Identify which cell holds the provided text, then report its [x, y] central coordinate. 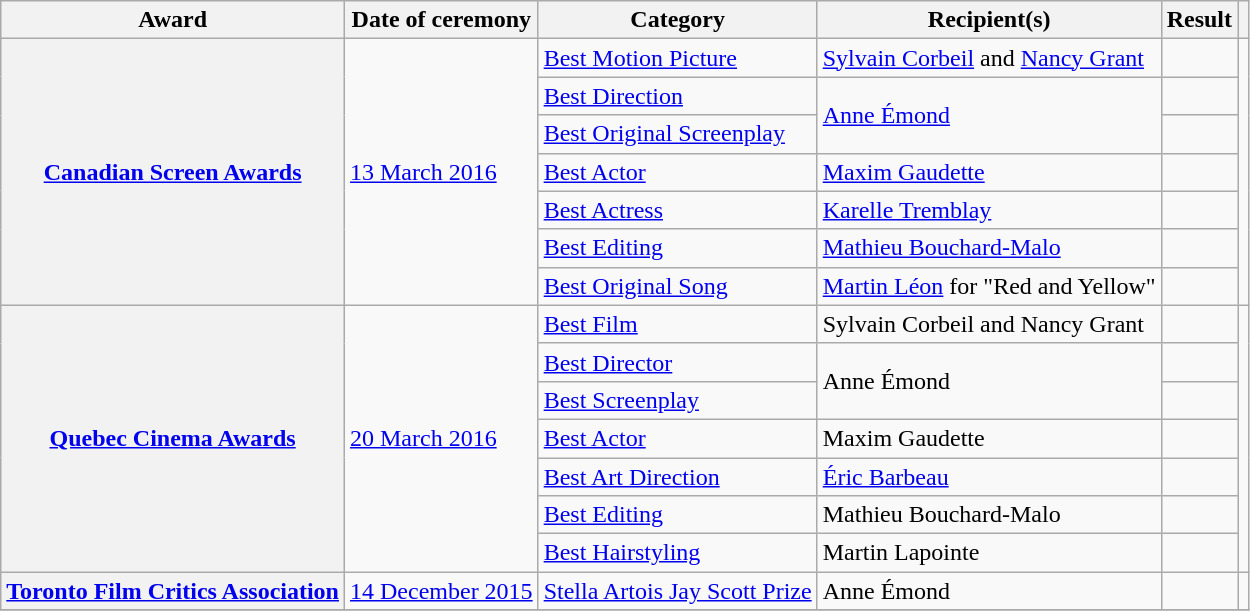
Best Direction [678, 96]
Toronto Film Critics Association [173, 591]
Date of ceremony [441, 20]
Best Hairstyling [678, 553]
Canadian Screen Awards [173, 172]
Best Motion Picture [678, 58]
13 March 2016 [441, 172]
Result [1199, 20]
Quebec Cinema Awards [173, 438]
14 December 2015 [441, 591]
Karelle Tremblay [989, 210]
Best Film [678, 324]
20 March 2016 [441, 438]
Best Art Direction [678, 477]
Category [678, 20]
Best Original Song [678, 286]
Stella Artois Jay Scott Prize [678, 591]
Martin Lapointe [989, 553]
Éric Barbeau [989, 477]
Best Original Screenplay [678, 134]
Best Screenplay [678, 400]
Award [173, 20]
Best Director [678, 362]
Martin Léon for "Red and Yellow" [989, 286]
Recipient(s) [989, 20]
Best Actress [678, 210]
